Identify which cell holds the provided text, then report its (X, Y) central coordinate. 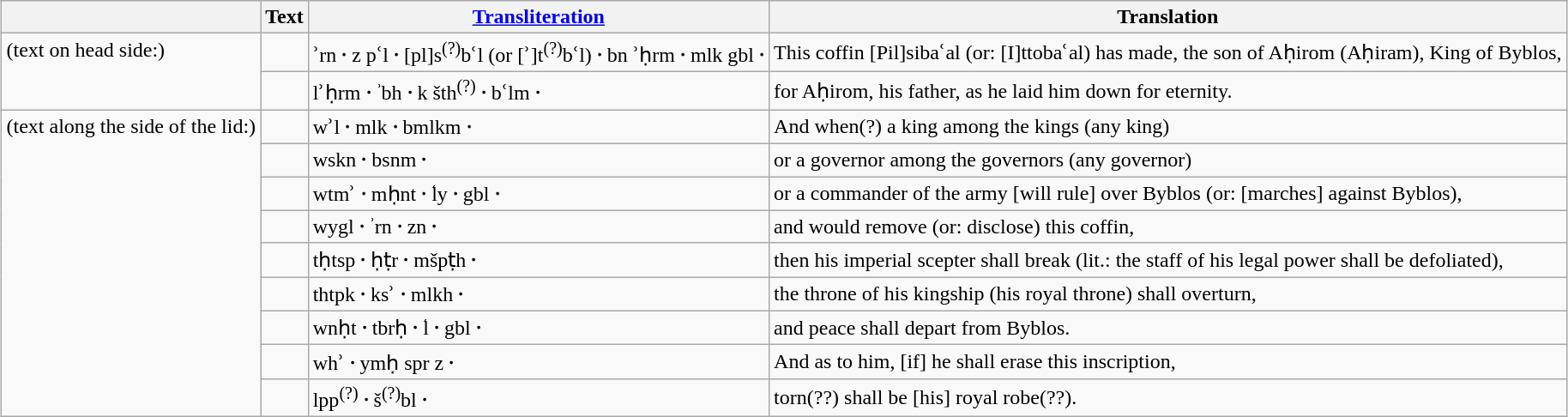
and peace shall depart from Byblos. (1168, 328)
And when(?) a king among the kings (any king) (1168, 127)
for Aḥirom, his father, as he laid him down for eternity. (1168, 91)
thtpk 𐤟 ksʾ 𐤟 mlkh 𐤟 (539, 294)
wskn 𐤟 bsnm 𐤟 (539, 160)
wnḥt 𐤟 tbrḥ 𐤟 ʿl 𐤟 gbl 𐤟 (539, 328)
ʾrn 𐤟 z pʿl 𐤟 [pl]s(?)bʿl (or [ʾ]t(?)bʿl) 𐤟 bn ʾḥrm 𐤟 mlk gbl 𐤟 (539, 53)
and would remove (or: disclose) this coffin, (1168, 227)
lʾḥrm 𐤟 ʾbh 𐤟 k šth(?) 𐤟 bʿlm 𐤟 (539, 91)
or a commander of the army [will rule] over Byblos (or: [marches] against Byblos), (1168, 194)
Translation (1168, 17)
wʾl 𐤟 mlk 𐤟 bmlkm 𐤟 (539, 127)
wtmʾ 𐤟 mḥnt 𐤟 ʿly 𐤟 gbl 𐤟 (539, 194)
torn(??) shall be [his] royal robe(??). (1168, 398)
(text on head side:) (131, 72)
And as to him, [if] he shall erase this inscription, (1168, 362)
Transliteration (539, 17)
or a governor among the governors (any governor) (1168, 160)
lpp(?) 𐤟 š(?)bl 𐤟 (539, 398)
wygl 𐤟 ʾrn 𐤟 zn 𐤟 (539, 227)
whʾ 𐤟 ymḥ spr z 𐤟 (539, 362)
Text (285, 17)
tḥtsp 𐤟 ḥṭr 𐤟 mšpṭh 𐤟 (539, 260)
(text along the side of the lid:) (131, 263)
This coffin [Pil]sibaʿal (or: [I]ttobaʿal) has made, the son of Aḥirom (Aḥiram), King of Byblos, (1168, 53)
the throne of his kingship (his royal throne) shall overturn, (1168, 294)
then his imperial scepter shall break (lit.: the staff of his legal power shall be defoliated), (1168, 260)
